Output the [X, Y] coordinate of the center of the cell containing the given text.  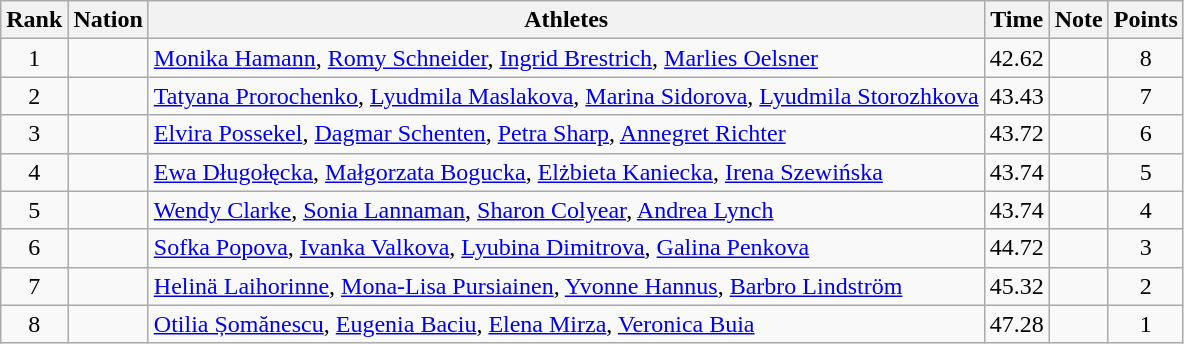
42.62 [1016, 58]
43.72 [1016, 134]
Time [1016, 20]
Tatyana Prorochenko, Lyudmila Maslakova, Marina Sidorova, Lyudmila Storozhkova [566, 96]
Rank [34, 20]
45.32 [1016, 286]
Ewa Długołęcka, Małgorzata Bogucka, Elżbieta Kaniecka, Irena Szewińska [566, 172]
43.43 [1016, 96]
Note [1078, 20]
44.72 [1016, 248]
Athletes [566, 20]
Monika Hamann, Romy Schneider, Ingrid Brestrich, Marlies Oelsner [566, 58]
Points [1146, 20]
Nation [108, 20]
Wendy Clarke, Sonia Lannaman, Sharon Colyear, Andrea Lynch [566, 210]
Sofka Popova, Ivanka Valkova, Lyubina Dimitrova, Galina Penkova [566, 248]
Elvira Possekel, Dagmar Schenten, Petra Sharp, Annegret Richter [566, 134]
Helinä Laihorinne, Mona-Lisa Pursiainen, Yvonne Hannus, Barbro Lindström [566, 286]
Otilia Șomănescu, Eugenia Baciu, Elena Mirza, Veronica Buia [566, 324]
47.28 [1016, 324]
